Return the (X, Y) coordinate for the center point of the cell that contains the specified text.  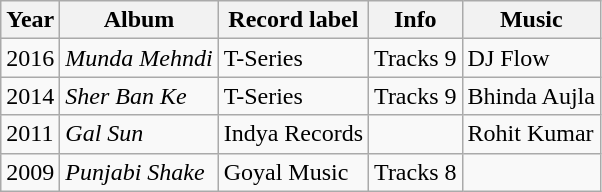
Gal Sun (139, 134)
2014 (30, 96)
Info (416, 20)
Punjabi Shake (139, 172)
Year (30, 20)
Record label (293, 20)
2016 (30, 58)
Indya Records (293, 134)
Album (139, 20)
2009 (30, 172)
Music (531, 20)
Munda Mehndi (139, 58)
DJ Flow (531, 58)
2011 (30, 134)
Rohit Kumar (531, 134)
Sher Ban Ke (139, 96)
Bhinda Aujla (531, 96)
Tracks 8 (416, 172)
Goyal Music (293, 172)
